Detect which cell encompasses the target text, then output its [x, y] center coordinate. 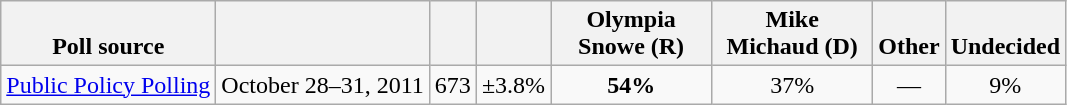
37% [792, 85]
54% [632, 85]
Poll source [108, 34]
673 [452, 85]
Undecided [1005, 34]
October 28–31, 2011 [322, 85]
Public Policy Polling [108, 85]
9% [1005, 85]
±3.8% [513, 85]
MikeMichaud (D) [792, 34]
OlympiaSnowe (R) [632, 34]
— [909, 85]
Other [909, 34]
